Extract the [X, Y] coordinate from the center of the cell holding the provided text.  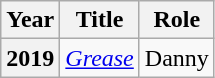
Role [176, 20]
Grease [100, 58]
Title [100, 20]
2019 [30, 58]
Danny [176, 58]
Year [30, 20]
